From the cell containing the given text, extract its center point as (X, Y) coordinate. 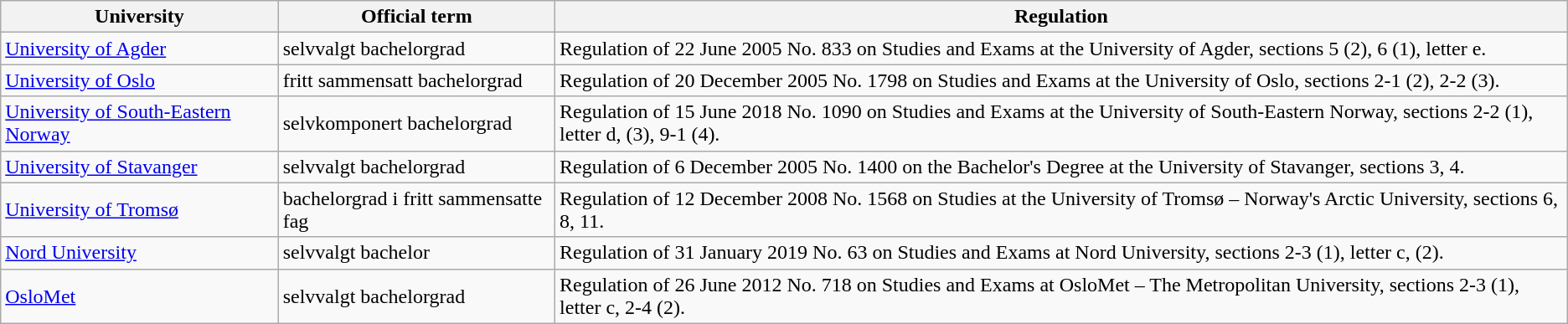
Regulation of 6 December 2005 No. 1400 on the Bachelor's Degree at the University of Stavanger, sections 3, 4. (1062, 167)
Regulation of 20 December 2005 No. 1798 on Studies and Exams at the University of Oslo, sections 2-1 (2), 2-2 (3). (1062, 80)
Regulation of 22 June 2005 No. 833 on Studies and Exams at the University of Agder, sections 5 (2), 6 (1), letter e. (1062, 49)
Nord University (139, 253)
University of South-Eastern Norway (139, 124)
Regulation of 12 December 2008 No. 1568 on Studies at the University of Tromsø – Norway's Arctic University, sections 6, 8, 11. (1062, 209)
Regulation of 26 June 2012 No. 718 on Studies and Exams at OsloMet – The Metropolitan University, sections 2-3 (1), letter c, 2-4 (2). (1062, 296)
University of Stavanger (139, 167)
selvvalgt bachelor (416, 253)
University of Tromsø (139, 209)
Regulation of 31 January 2019 No. 63 on Studies and Exams at Nord University, sections 2-3 (1), letter c, (2). (1062, 253)
Regulation (1062, 17)
OsloMet (139, 296)
University (139, 17)
bachelorgrad i fritt sammensatte fag (416, 209)
Official term (416, 17)
University of Agder (139, 49)
fritt sammensatt bachelorgrad (416, 80)
University of Oslo (139, 80)
Regulation of 15 June 2018 No. 1090 on Studies and Exams at the University of South-Eastern Norway, sections 2-2 (1), letter d, (3), 9-1 (4). (1062, 124)
selvkomponert bachelorgrad (416, 124)
